Locate the cell with the specified text and output its (X, Y) center coordinate. 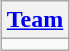
Team (35, 20)
